Search for the cell housing the specified text and yield its [x, y] center coordinate. 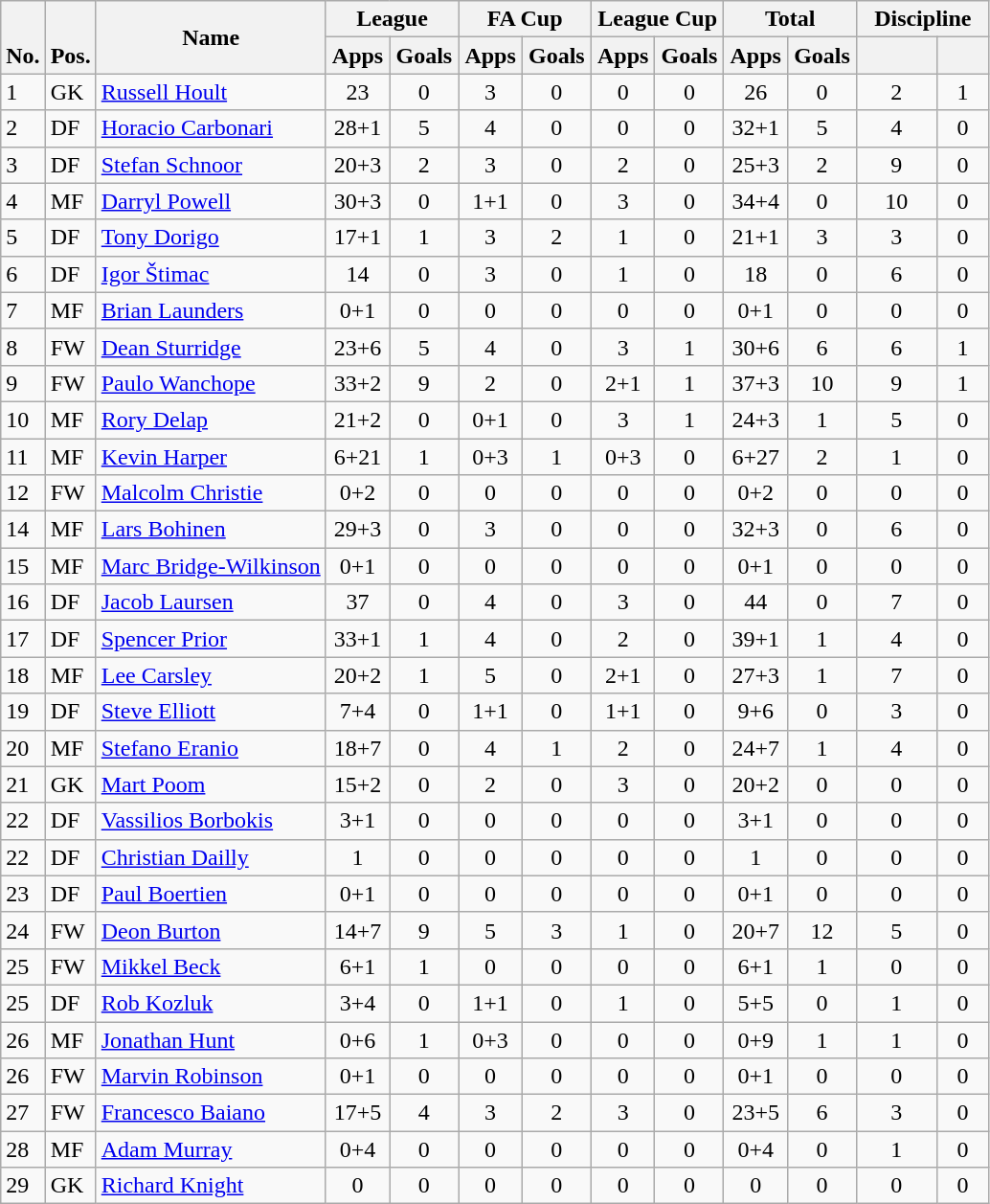
Malcolm Christie [211, 493]
League Cup [657, 19]
33+1 [358, 639]
Marc Bridge-Wilkinson [211, 566]
21+2 [358, 420]
FA Cup [525, 19]
17+5 [358, 1113]
15 [23, 566]
16 [23, 602]
Francesco Baiano [211, 1113]
33+2 [358, 383]
39+1 [756, 639]
Paul Boertien [211, 894]
9+6 [756, 712]
19 [23, 712]
20+3 [358, 165]
32+1 [756, 128]
11 [23, 457]
Marvin Robinson [211, 1077]
Igor Štimac [211, 274]
37 [358, 602]
Jacob Laursen [211, 602]
Stefano Eranio [211, 748]
Mikkel Beck [211, 966]
Adam Murray [211, 1149]
14+7 [358, 930]
34+4 [756, 201]
Pos. [71, 37]
Richard Knight [211, 1186]
7+4 [358, 712]
30+6 [756, 347]
Darryl Powell [211, 201]
24+3 [756, 420]
Russell Hoult [211, 92]
Deon Burton [211, 930]
21+1 [756, 238]
17 [23, 639]
23+5 [756, 1113]
6+21 [358, 457]
Lee Carsley [211, 675]
Vassilios Borbokis [211, 821]
Christian Dailly [211, 857]
21 [23, 784]
Stefan Schnoor [211, 165]
5+5 [756, 1003]
24 [23, 930]
Discipline [923, 19]
Mart Poom [211, 784]
Rory Delap [211, 420]
37+3 [756, 383]
Name [211, 37]
Rob Kozluk [211, 1003]
17+1 [358, 238]
28 [23, 1149]
Spencer Prior [211, 639]
27 [23, 1113]
30+3 [358, 201]
32+3 [756, 530]
Lars Bohinen [211, 530]
6+27 [756, 457]
Kevin Harper [211, 457]
27+3 [756, 675]
20 [23, 748]
Dean Sturridge [211, 347]
23+6 [358, 347]
Paulo Wanchope [211, 383]
44 [756, 602]
Horacio Carbonari [211, 128]
15+2 [358, 784]
3+4 [358, 1003]
Jonathan Hunt [211, 1039]
24+7 [756, 748]
20+7 [756, 930]
18+7 [358, 748]
29+3 [358, 530]
No. [23, 37]
0+6 [358, 1039]
29 [23, 1186]
0+9 [756, 1039]
Total [791, 19]
Tony Dorigo [211, 238]
Brian Launders [211, 310]
League [393, 19]
8 [23, 347]
28+1 [358, 128]
Steve Elliott [211, 712]
25+3 [756, 165]
